Scan for the cell matching the given text and deliver its [X, Y] coordinate at center. 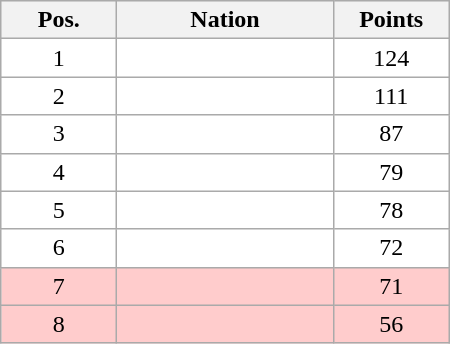
Nation [225, 20]
3 [59, 134]
79 [391, 172]
7 [59, 286]
4 [59, 172]
87 [391, 134]
72 [391, 248]
1 [59, 58]
124 [391, 58]
Pos. [59, 20]
Points [391, 20]
56 [391, 324]
2 [59, 96]
5 [59, 210]
71 [391, 286]
8 [59, 324]
111 [391, 96]
6 [59, 248]
78 [391, 210]
